Pinpoint the cell where the given text exists, returning its (x, y) midpoint coordinate. 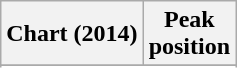
Peakposition (189, 34)
Chart (2014) (72, 34)
